For the text-containing cell, return its midpoint in [X, Y] coordinate format. 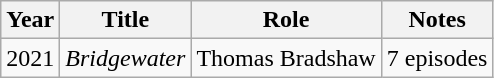
Thomas Bradshaw [286, 58]
7 episodes [437, 58]
Bridgewater [126, 58]
Notes [437, 20]
Title [126, 20]
2021 [30, 58]
Year [30, 20]
Role [286, 20]
